Return (x, y) of the center of cell containing provided text 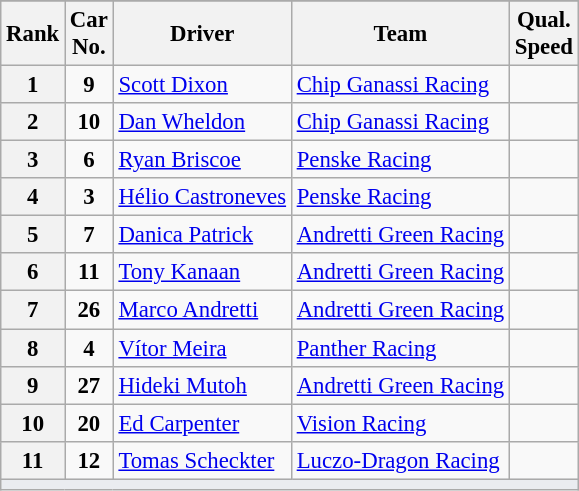
8 (33, 348)
Hélio Castroneves (202, 197)
Team (400, 34)
Vítor Meira (202, 348)
Hideki Mutoh (202, 385)
CarNo. (90, 34)
Rank (33, 34)
Driver (202, 34)
2 (33, 122)
Luczo-Dragon Racing (400, 460)
26 (90, 310)
Tony Kanaan (202, 273)
Tomas Scheckter (202, 460)
12 (90, 460)
Dan Wheldon (202, 122)
Scott Dixon (202, 85)
5 (33, 235)
27 (90, 385)
Ed Carpenter (202, 423)
Panther Racing (400, 348)
Qual.Speed (544, 34)
Marco Andretti (202, 310)
Ryan Briscoe (202, 160)
Vision Racing (400, 423)
1 (33, 85)
Danica Patrick (202, 235)
20 (90, 423)
